For the text-containing cell, return its midpoint in (X, Y) coordinate format. 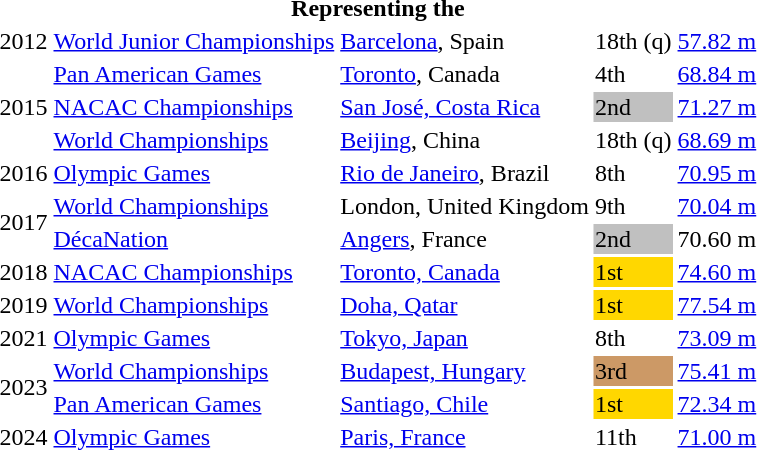
London, United Kingdom (465, 206)
Doha, Qatar (465, 305)
Barcelona, Spain (465, 41)
San José, Costa Rica (465, 107)
Tokyo, Japan (465, 338)
Santiago, Chile (465, 404)
Beijing, China (465, 140)
3rd (633, 371)
4th (633, 74)
World Junior Championships (194, 41)
Budapest, Hungary (465, 371)
Rio de Janeiro, Brazil (465, 173)
Angers, France (465, 239)
9th (633, 206)
DécaNation (194, 239)
